Identify which cell holds the provided text, then report its (X, Y) central coordinate. 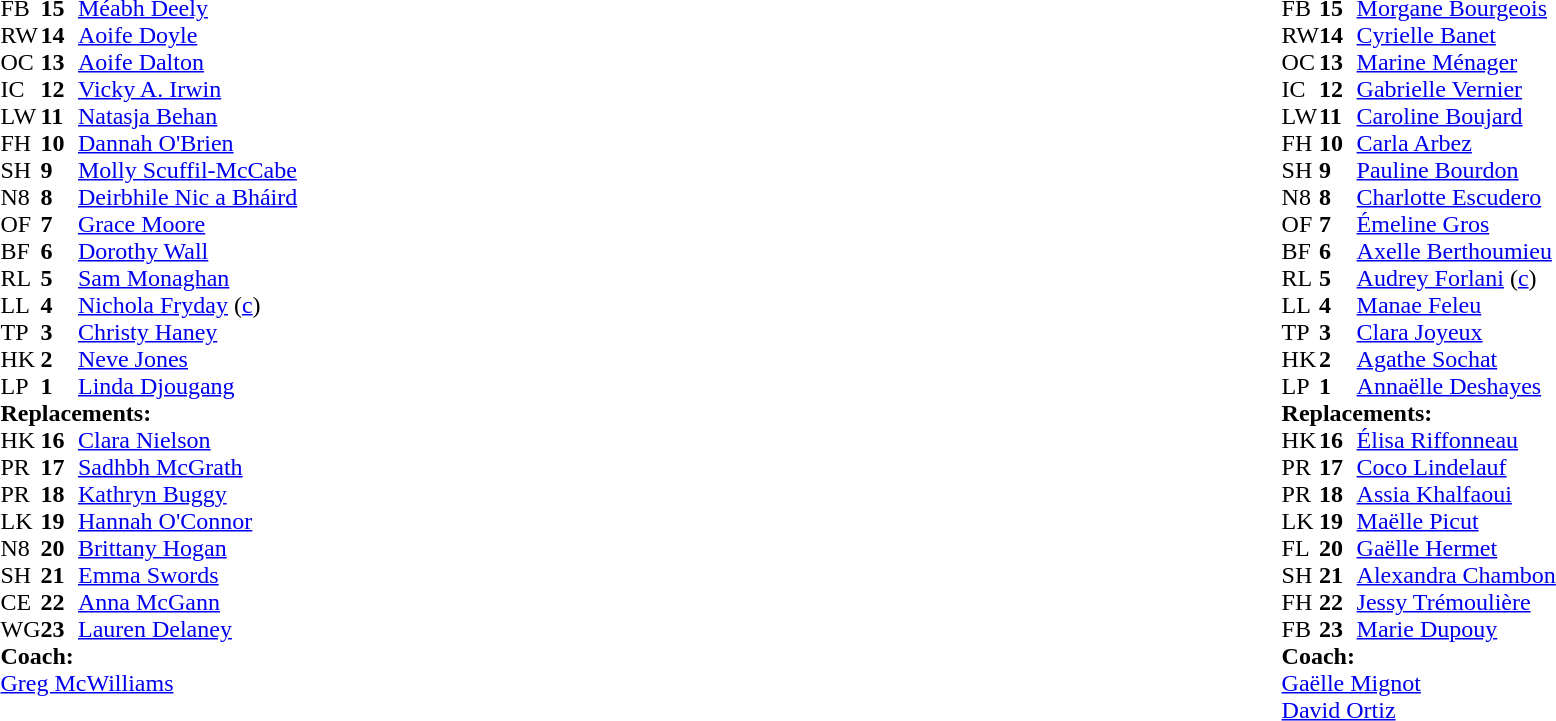
Emma Swords (188, 576)
Aoife Dalton (188, 62)
CE (20, 602)
WG (20, 630)
Hannah O'Connor (188, 522)
Agathe Sochat (1456, 360)
Assia Khalfaoui (1456, 494)
Alexandra Chambon (1456, 576)
Gabrielle Vernier (1456, 90)
Dorothy Wall (188, 252)
Maëlle Picut (1456, 522)
Annaëlle Deshayes (1456, 386)
Pauline Bourdon (1456, 170)
Vicky A. Irwin (188, 90)
Brittany Hogan (188, 548)
FL (1301, 548)
Sam Monaghan (188, 278)
Cyrielle Banet (1456, 36)
Marie Dupouy (1456, 630)
Neve Jones (188, 360)
Jessy Trémoulière (1456, 602)
Molly Scuffil-McCabe (188, 170)
Clara Joyeux (1456, 332)
Clara Nielson (188, 440)
Greg McWilliams (148, 684)
Caroline Boujard (1456, 116)
Charlotte Escudero (1456, 198)
Aoife Doyle (188, 36)
Carla Arbez (1456, 144)
Nichola Fryday (c) (188, 306)
Kathryn Buggy (188, 494)
Christy Haney (188, 332)
Gaëlle Hermet (1456, 548)
Coco Lindelauf (1456, 468)
Grace Moore (188, 224)
Audrey Forlani (c) (1456, 278)
Linda Djougang (188, 386)
Deirbhile Nic a Bháird (188, 198)
Dannah O'Brien (188, 144)
Marine Ménager (1456, 62)
Sadhbh McGrath (188, 468)
FB (1301, 630)
Manae Feleu (1456, 306)
Élisa Riffonneau (1456, 440)
Axelle Berthoumieu (1456, 252)
Natasja Behan (188, 116)
Anna McGann (188, 602)
Lauren Delaney (188, 630)
Émeline Gros (1456, 224)
